From the cell containing the given text, extract its center point as (x, y) coordinate. 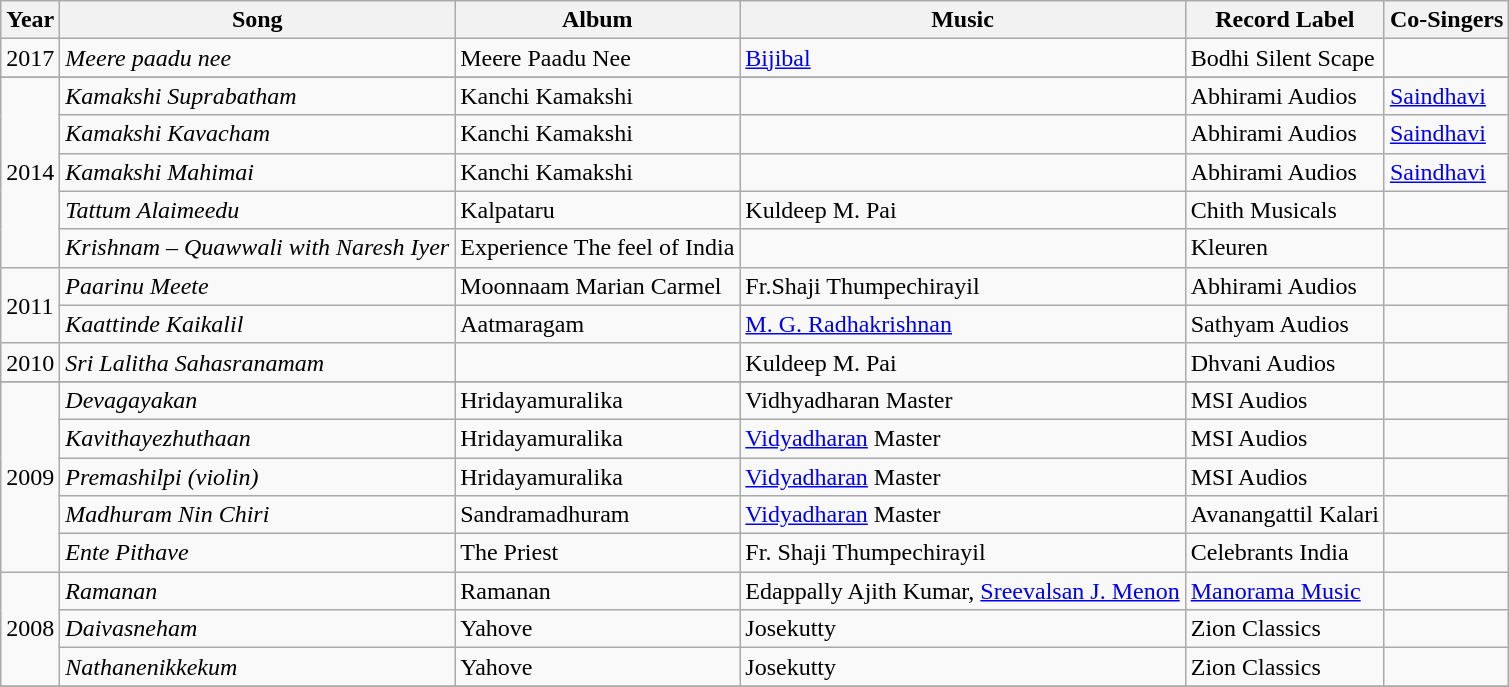
Devagayakan (258, 400)
Bijibal (962, 58)
Manorama Music (1284, 591)
2008 (30, 629)
Kamakshi Kavacham (258, 134)
Premashilpi (violin) (258, 477)
Music (962, 20)
Celebrants India (1284, 553)
Song (258, 20)
Dhvani Audios (1284, 362)
2009 (30, 476)
Daivasneham (258, 629)
Bodhi Silent Scape (1284, 58)
Kaattinde Kaikalil (258, 324)
Meere paadu nee (258, 58)
Kavithayezhuthaan (258, 438)
Sri Lalitha Sahasranamam (258, 362)
Kamakshi Suprabatham (258, 96)
Sandramadhuram (598, 515)
Edappally Ajith Kumar, Sreevalsan J. Menon (962, 591)
Ente Pithave (258, 553)
Moonnaam Marian Carmel (598, 286)
Album (598, 20)
Nathanenikkekum (258, 667)
Record Label (1284, 20)
Aatmaragam (598, 324)
2011 (30, 305)
2014 (30, 172)
Chith Musicals (1284, 210)
Fr.Shaji Thumpechirayil (962, 286)
M. G. Radhakrishnan (962, 324)
Madhuram Nin Chiri (258, 515)
Paarinu Meete (258, 286)
Meere Paadu Nee (598, 58)
Kamakshi Mahimai (258, 172)
Co-Singers (1446, 20)
The Priest (598, 553)
Krishnam – Quawwali with Naresh Iyer (258, 248)
Avanangattil Kalari (1284, 515)
Sathyam Audios (1284, 324)
Tattum Alaimeedu (258, 210)
Vidhyadharan Master (962, 400)
Kalpataru (598, 210)
Experience The feel of India (598, 248)
Kleuren (1284, 248)
Fr. Shaji Thumpechirayil (962, 553)
Year (30, 20)
2017 (30, 58)
2010 (30, 362)
